Pinpoint the cell where the given text exists, returning its (X, Y) midpoint coordinate. 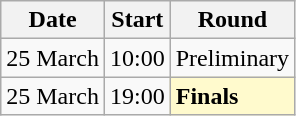
Finals (232, 96)
Round (232, 20)
19:00 (137, 96)
Start (137, 20)
Date (53, 20)
10:00 (137, 58)
Preliminary (232, 58)
